Pinpoint the cell where the given text exists, returning its (x, y) midpoint coordinate. 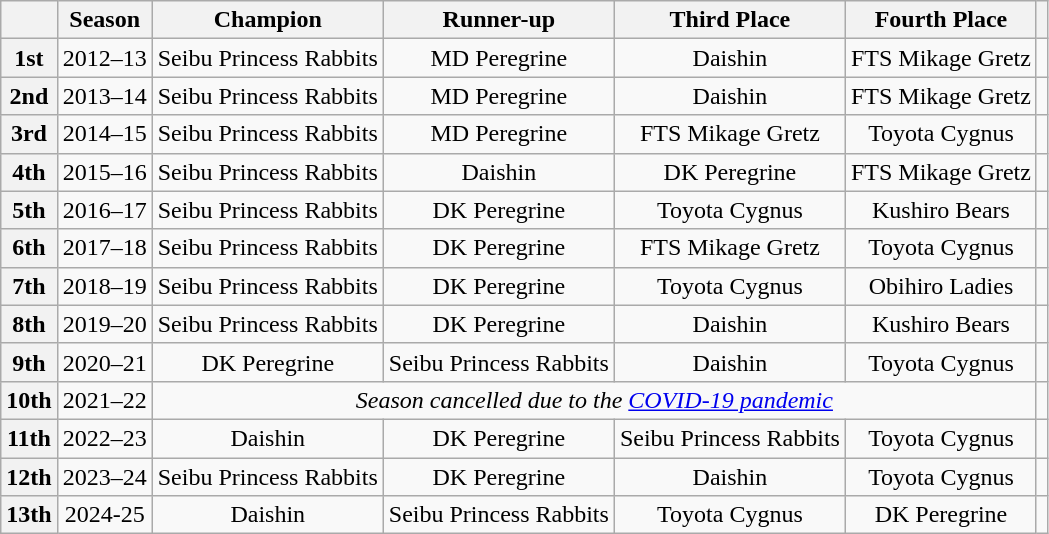
2016–17 (104, 210)
3rd (29, 134)
Champion (268, 20)
8th (29, 324)
2019–20 (104, 324)
1st (29, 58)
Season cancelled due to the COVID-19 pandemic (594, 400)
2nd (29, 96)
5th (29, 210)
2014–15 (104, 134)
2013–14 (104, 96)
2022–23 (104, 438)
4th (29, 172)
2017–18 (104, 248)
12th (29, 477)
2012–13 (104, 58)
Season (104, 20)
2024-25 (104, 515)
2020–21 (104, 362)
10th (29, 400)
Third Place (730, 20)
7th (29, 286)
6th (29, 248)
Obihiro Ladies (940, 286)
9th (29, 362)
11th (29, 438)
2018–19 (104, 286)
Fourth Place (940, 20)
2023–24 (104, 477)
13th (29, 515)
2021–22 (104, 400)
Runner-up (498, 20)
2015–16 (104, 172)
